Return the [x, y] coordinate for the center point of the cell that contains the specified text.  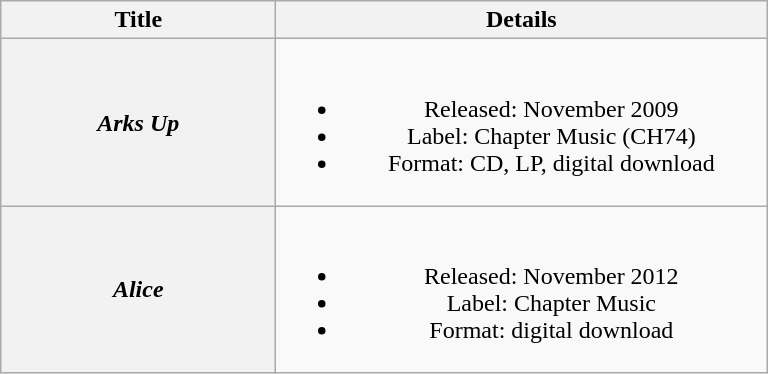
Released: November 2012Label: Chapter MusicFormat: digital download [522, 290]
Arks Up [138, 122]
Released: November 2009Label: Chapter Music (CH74)Format: CD, LP, digital download [522, 122]
Title [138, 20]
Alice [138, 290]
Details [522, 20]
